Determine the [x, y] coordinate at the center of the cell enclosing the given text.  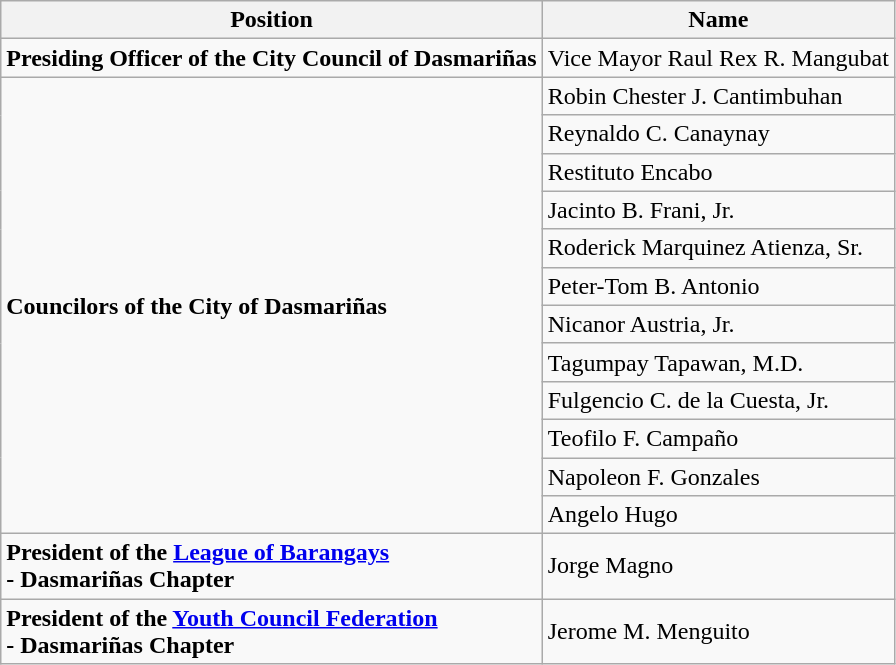
Jorge Magno [718, 566]
Fulgencio C. de la Cuesta, Jr. [718, 400]
Napoleon F. Gonzales [718, 477]
Tagumpay Tapawan, M.D. [718, 362]
Jerome M. Menguito [718, 632]
Name [718, 20]
Position [272, 20]
President of the League of Barangays- Dasmariñas Chapter [272, 566]
President of the Youth Council Federation- Dasmariñas Chapter [272, 632]
Roderick Marquinez Atienza, Sr. [718, 248]
Presiding Officer of the City Council of Dasmariñas [272, 58]
Peter-Tom B. Antonio [718, 286]
Restituto Encabo [718, 172]
Robin Chester J. Cantimbuhan [718, 96]
Councilors of the City of Dasmariñas [272, 306]
Vice Mayor Raul Rex R. Mangubat [718, 58]
Jacinto B. Frani, Jr. [718, 210]
Reynaldo C. Canaynay [718, 134]
Teofilo F. Campaño [718, 438]
Angelo Hugo [718, 515]
Nicanor Austria, Jr. [718, 324]
